From the cell containing the given text, extract its center point as [X, Y] coordinate. 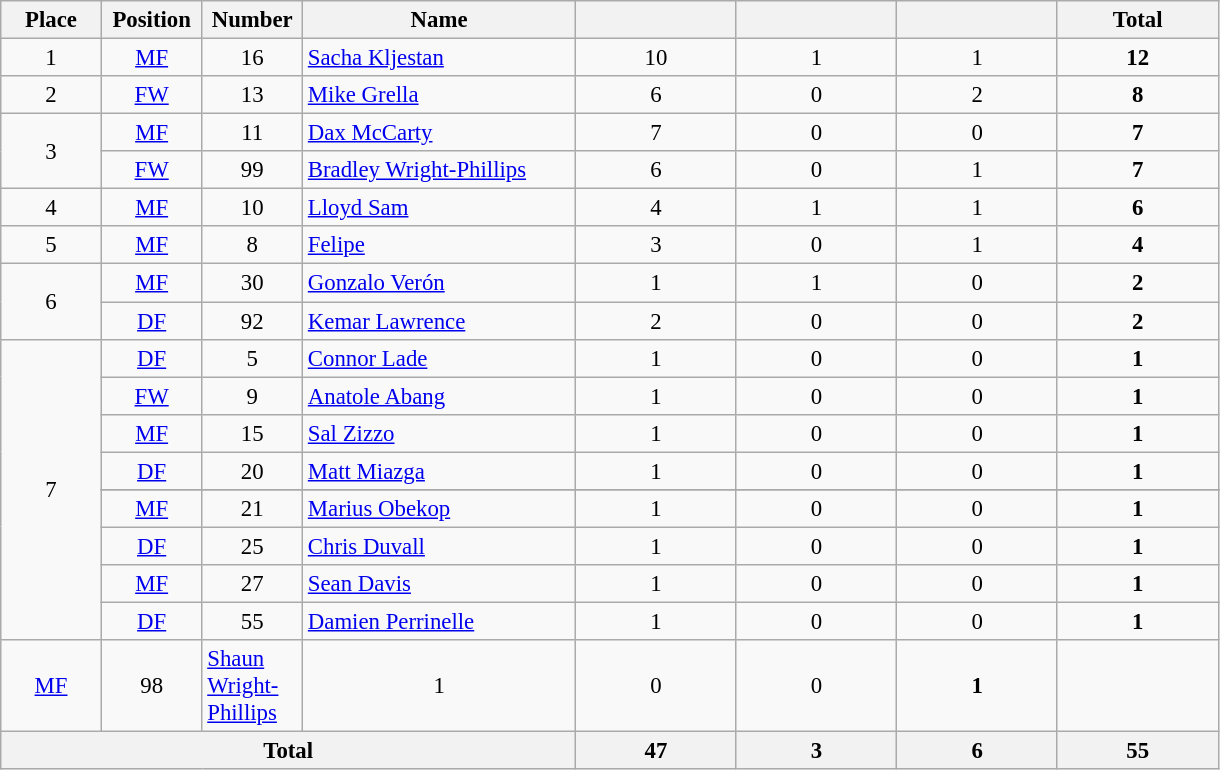
99 [252, 170]
Lloyd Sam [440, 208]
92 [252, 321]
25 [252, 546]
11 [252, 133]
21 [252, 509]
Sacha Kljestan [440, 58]
Connor Lade [440, 358]
98 [152, 686]
Sean Davis [440, 584]
Mike Grella [440, 95]
Gonzalo Verón [440, 283]
20 [252, 471]
12 [1138, 58]
Chris Duvall [440, 546]
47 [656, 751]
Shaun Wright-Phillips [252, 686]
Position [152, 20]
Damien Perrinelle [440, 621]
Sal Zizzo [440, 433]
13 [252, 95]
27 [252, 584]
30 [252, 283]
Dax McCarty [440, 133]
Name [440, 20]
9 [252, 396]
15 [252, 433]
Place [52, 20]
Number [252, 20]
16 [252, 58]
Marius Obekop [440, 509]
Matt Miazga [440, 471]
Bradley Wright-Phillips [440, 170]
Felipe [440, 245]
Kemar Lawrence [440, 321]
Anatole Abang [440, 396]
